Capture the cell that displays the provided text and extract its (X, Y) central coordinate. 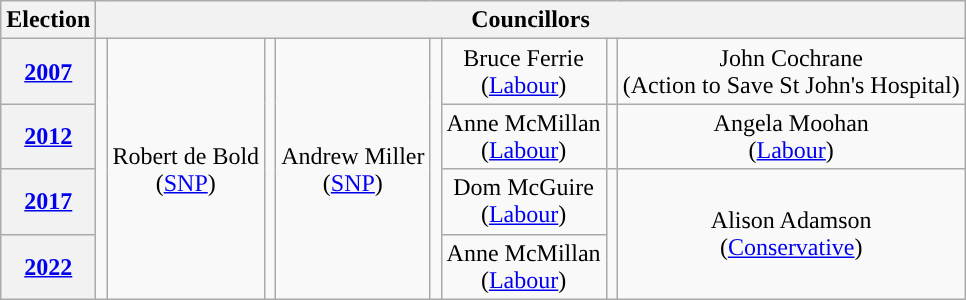
Robert de Bold(SNP) (186, 169)
Andrew Miller(SNP) (353, 169)
2007 (48, 72)
2012 (48, 136)
2017 (48, 202)
Alison Adamson(Conservative) (791, 234)
2022 (48, 266)
Councillors (530, 20)
Angela Moohan(Labour) (791, 136)
Dom McGuire(Labour) (524, 202)
Bruce Ferrie(Labour) (524, 72)
John Cochrane(Action to Save St John's Hospital) (791, 72)
Election (48, 20)
